Scan for the cell matching the given text and deliver its [x, y] coordinate at center. 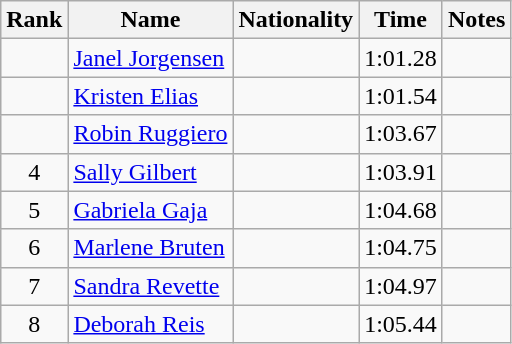
8 [34, 324]
Notes [476, 20]
Rank [34, 20]
6 [34, 248]
Nationality [296, 20]
5 [34, 210]
Time [401, 20]
7 [34, 286]
Kristen Elias [150, 96]
1:01.28 [401, 58]
4 [34, 172]
1:04.68 [401, 210]
Sally Gilbert [150, 172]
Name [150, 20]
1:03.67 [401, 134]
Sandra Revette [150, 286]
Robin Ruggiero [150, 134]
Gabriela Gaja [150, 210]
1:05.44 [401, 324]
Marlene Bruten [150, 248]
Janel Jorgensen [150, 58]
1:04.75 [401, 248]
1:03.91 [401, 172]
1:01.54 [401, 96]
Deborah Reis [150, 324]
1:04.97 [401, 286]
